Pinpoint the cell where the given text exists, returning its (X, Y) midpoint coordinate. 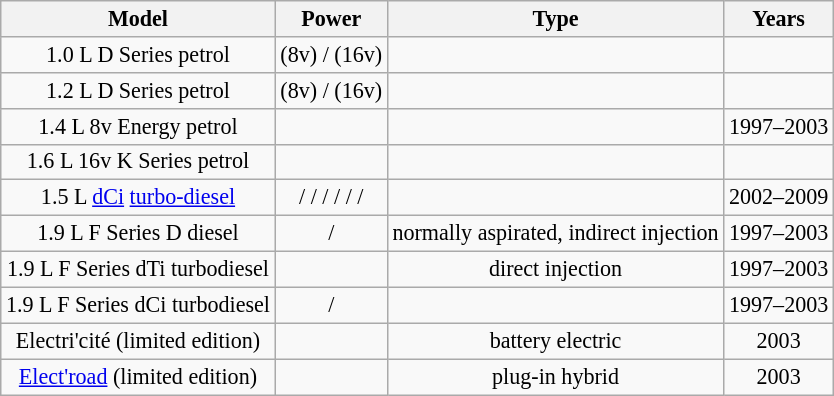
battery electric (555, 341)
/ / / / / / (331, 198)
1.6 L 16v K Series petrol (138, 162)
1.4 L 8v Energy petrol (138, 126)
1.9 L F Series dCi turbodiesel (138, 305)
plug-in hybrid (555, 377)
1.5 L dCi turbo-diesel (138, 198)
Elect'road (limited edition) (138, 377)
Type (555, 18)
Years (779, 18)
Model (138, 18)
Electri'cité (limited edition) (138, 341)
1.9 L F Series D diesel (138, 233)
direct injection (555, 269)
1.2 L D Series petrol (138, 90)
normally aspirated, indirect injection (555, 233)
1.9 L F Series dTi turbodiesel (138, 269)
2002–2009 (779, 198)
1.0 L D Series petrol (138, 54)
Power (331, 18)
